From the cell containing the given text, extract its center point as (x, y) coordinate. 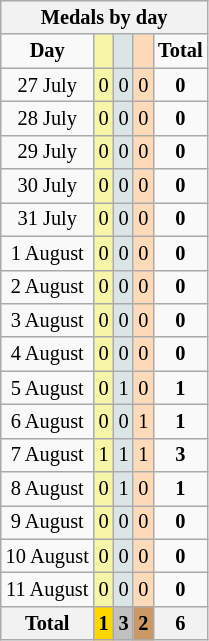
4 August (48, 354)
2 August (48, 287)
8 August (48, 489)
Day (48, 51)
7 August (48, 455)
30 July (48, 186)
2 (143, 623)
Medals by day (104, 17)
27 July (48, 85)
10 August (48, 556)
6 August (48, 421)
1 August (48, 253)
11 August (48, 589)
28 July (48, 118)
6 (180, 623)
31 July (48, 219)
5 August (48, 388)
3 August (48, 320)
29 July (48, 152)
9 August (48, 522)
